Capture the cell that displays the provided text and extract its (x, y) central coordinate. 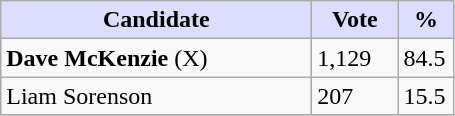
Dave McKenzie (X) (156, 58)
Vote (355, 20)
207 (355, 96)
Liam Sorenson (156, 96)
15.5 (426, 96)
84.5 (426, 58)
% (426, 20)
Candidate (156, 20)
1,129 (355, 58)
